Extract the [x, y] coordinate from the center of the cell holding the provided text.  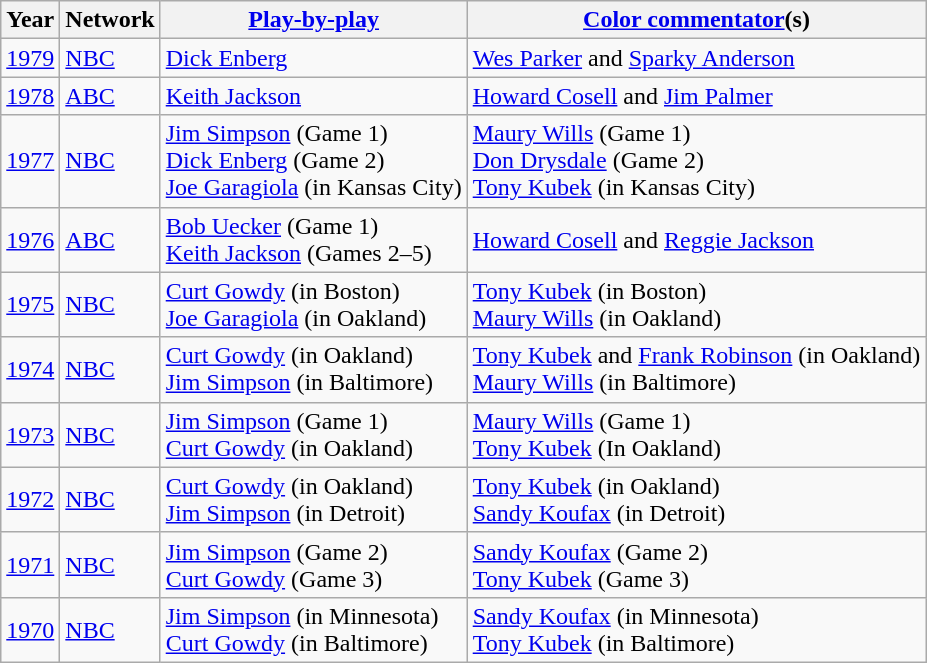
Keith Jackson [314, 96]
Curt Gowdy (in Oakland)Jim Simpson (in Detroit) [314, 500]
Jim Simpson (in Minnesota)Curt Gowdy (in Baltimore) [314, 630]
1977 [30, 161]
Maury Wills (Game 1)Tony Kubek (In Oakland) [696, 434]
1973 [30, 434]
Color commentator(s) [696, 20]
1970 [30, 630]
1971 [30, 564]
1974 [30, 370]
Curt Gowdy (in Boston)Joe Garagiola (in Oakland) [314, 304]
Tony Kubek and Frank Robinson (in Oakland)Maury Wills (in Baltimore) [696, 370]
Tony Kubek (in Oakland)Sandy Koufax (in Detroit) [696, 500]
Dick Enberg [314, 58]
Wes Parker and Sparky Anderson [696, 58]
1975 [30, 304]
Year [30, 20]
Maury Wills (Game 1)Don Drysdale (Game 2)Tony Kubek (in Kansas City) [696, 161]
1979 [30, 58]
Network [110, 20]
Jim Simpson (Game 1)Dick Enberg (Game 2)Joe Garagiola (in Kansas City) [314, 161]
Jim Simpson (Game 1)Curt Gowdy (in Oakland) [314, 434]
1976 [30, 240]
Play-by-play [314, 20]
Sandy Koufax (in Minnesota)Tony Kubek (in Baltimore) [696, 630]
Tony Kubek (in Boston)Maury Wills (in Oakland) [696, 304]
Howard Cosell and Jim Palmer [696, 96]
Curt Gowdy (in Oakland)Jim Simpson (in Baltimore) [314, 370]
1978 [30, 96]
1972 [30, 500]
Jim Simpson (Game 2)Curt Gowdy (Game 3) [314, 564]
Bob Uecker (Game 1)Keith Jackson (Games 2–5) [314, 240]
Sandy Koufax (Game 2)Tony Kubek (Game 3) [696, 564]
Howard Cosell and Reggie Jackson [696, 240]
